Capture the cell that displays the provided text and extract its (x, y) central coordinate. 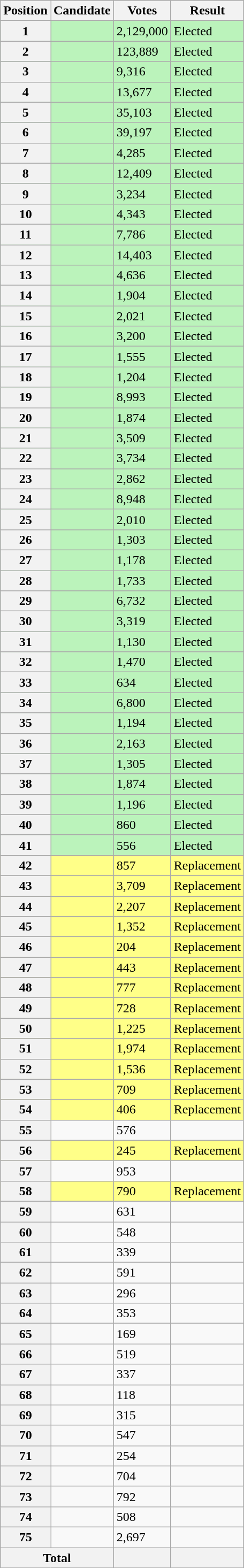
62 (26, 1273)
8,948 (142, 499)
1 (26, 31)
Candidate (82, 11)
3,319 (142, 621)
1,225 (142, 1028)
2,697 (142, 1537)
2,163 (142, 743)
3 (26, 72)
29 (26, 601)
34 (26, 703)
4,343 (142, 214)
10 (26, 214)
2,021 (142, 316)
36 (26, 743)
556 (142, 845)
7,786 (142, 234)
3,709 (142, 886)
2,129,000 (142, 31)
67 (26, 1374)
44 (26, 906)
443 (142, 967)
3,509 (142, 438)
75 (26, 1537)
39 (26, 804)
13,677 (142, 92)
38 (26, 784)
26 (26, 540)
12 (26, 255)
1,733 (142, 580)
21 (26, 438)
591 (142, 1273)
71 (26, 1456)
548 (142, 1232)
709 (142, 1089)
8,993 (142, 397)
14 (26, 296)
64 (26, 1313)
Total (57, 1558)
6,732 (142, 601)
118 (142, 1395)
1,470 (142, 662)
245 (142, 1150)
406 (142, 1110)
47 (26, 967)
11 (26, 234)
28 (26, 580)
51 (26, 1049)
337 (142, 1374)
508 (142, 1517)
18 (26, 377)
2,010 (142, 519)
3,734 (142, 458)
65 (26, 1334)
254 (142, 1456)
60 (26, 1232)
2 (26, 51)
4 (26, 92)
24 (26, 499)
5 (26, 112)
54 (26, 1110)
8 (26, 173)
20 (26, 418)
45 (26, 927)
169 (142, 1334)
31 (26, 642)
70 (26, 1435)
Votes (142, 11)
1,904 (142, 296)
55 (26, 1130)
40 (26, 825)
73 (26, 1496)
33 (26, 682)
48 (26, 988)
43 (26, 886)
53 (26, 1089)
2,207 (142, 906)
50 (26, 1028)
15 (26, 316)
Position (26, 11)
631 (142, 1211)
Result (207, 11)
353 (142, 1313)
13 (26, 275)
46 (26, 947)
1,130 (142, 642)
56 (26, 1150)
1,204 (142, 377)
634 (142, 682)
17 (26, 357)
1,536 (142, 1069)
25 (26, 519)
35,103 (142, 112)
1,555 (142, 357)
7 (26, 153)
4,636 (142, 275)
790 (142, 1191)
953 (142, 1171)
1,974 (142, 1049)
16 (26, 336)
1,196 (142, 804)
37 (26, 764)
3,234 (142, 194)
68 (26, 1395)
41 (26, 845)
3,200 (142, 336)
204 (142, 947)
63 (26, 1293)
14,403 (142, 255)
777 (142, 988)
23 (26, 479)
1,305 (142, 764)
35 (26, 723)
49 (26, 1008)
315 (142, 1415)
576 (142, 1130)
123,889 (142, 51)
519 (142, 1354)
9 (26, 194)
61 (26, 1252)
74 (26, 1517)
728 (142, 1008)
30 (26, 621)
6 (26, 133)
22 (26, 458)
59 (26, 1211)
1,194 (142, 723)
2,862 (142, 479)
4,285 (142, 153)
57 (26, 1171)
58 (26, 1191)
1,303 (142, 540)
9,316 (142, 72)
860 (142, 825)
1,178 (142, 560)
72 (26, 1476)
27 (26, 560)
39,197 (142, 133)
296 (142, 1293)
704 (142, 1476)
19 (26, 397)
339 (142, 1252)
792 (142, 1496)
547 (142, 1435)
6,800 (142, 703)
857 (142, 865)
32 (26, 662)
52 (26, 1069)
66 (26, 1354)
69 (26, 1415)
12,409 (142, 173)
42 (26, 865)
1,352 (142, 927)
